Scan for the cell matching the given text and deliver its [X, Y] coordinate at center. 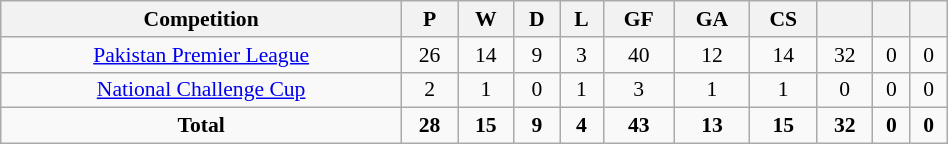
National Challenge Cup [202, 90]
Pakistan Premier League [202, 55]
P [430, 19]
Competition [202, 19]
Total [202, 126]
26 [430, 55]
43 [638, 126]
L [582, 19]
D [537, 19]
W [486, 19]
28 [430, 126]
GA [712, 19]
CS [784, 19]
GF [638, 19]
12 [712, 55]
4 [582, 126]
40 [638, 55]
2 [430, 90]
13 [712, 126]
